Find where the given text appears and provide that cell's center as [x, y] coordinate. 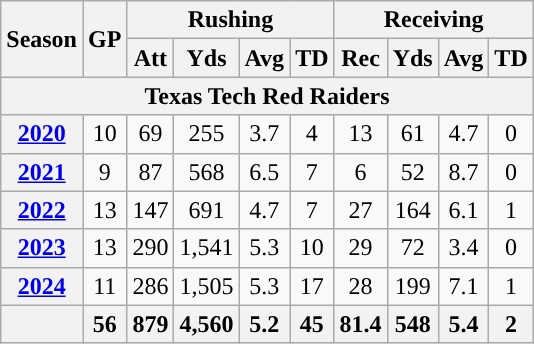
61 [412, 134]
255 [206, 134]
2021 [42, 172]
147 [150, 210]
GP [104, 39]
7.1 [464, 286]
4 [312, 134]
2020 [42, 134]
879 [150, 324]
Att [150, 58]
Rec [360, 58]
6 [360, 172]
1,541 [206, 248]
Rushing [230, 20]
9 [104, 172]
8.7 [464, 172]
81.4 [360, 324]
4,560 [206, 324]
27 [360, 210]
29 [360, 248]
17 [312, 286]
286 [150, 286]
568 [206, 172]
5.2 [264, 324]
2 [511, 324]
69 [150, 134]
290 [150, 248]
691 [206, 210]
87 [150, 172]
3.4 [464, 248]
2024 [42, 286]
28 [360, 286]
199 [412, 286]
56 [104, 324]
2022 [42, 210]
1,505 [206, 286]
45 [312, 324]
164 [412, 210]
3.7 [264, 134]
5.4 [464, 324]
52 [412, 172]
548 [412, 324]
Receiving [434, 20]
11 [104, 286]
6.1 [464, 210]
6.5 [264, 172]
72 [412, 248]
Texas Tech Red Raiders [267, 96]
2023 [42, 248]
Season [42, 39]
